Identify which cell holds the provided text, then report its [X, Y] central coordinate. 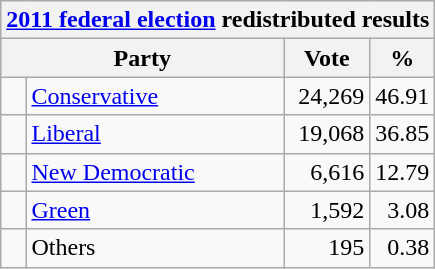
3.08 [402, 210]
Green [155, 210]
0.38 [402, 248]
36.85 [402, 134]
New Democratic [155, 172]
24,269 [327, 96]
1,592 [327, 210]
46.91 [402, 96]
19,068 [327, 134]
2011 federal election redistributed results [218, 20]
12.79 [402, 172]
% [402, 58]
Liberal [155, 134]
6,616 [327, 172]
Vote [327, 58]
Party [142, 58]
Conservative [155, 96]
195 [327, 248]
Others [155, 248]
